Find where the given text appears and provide that cell's center as (x, y) coordinate. 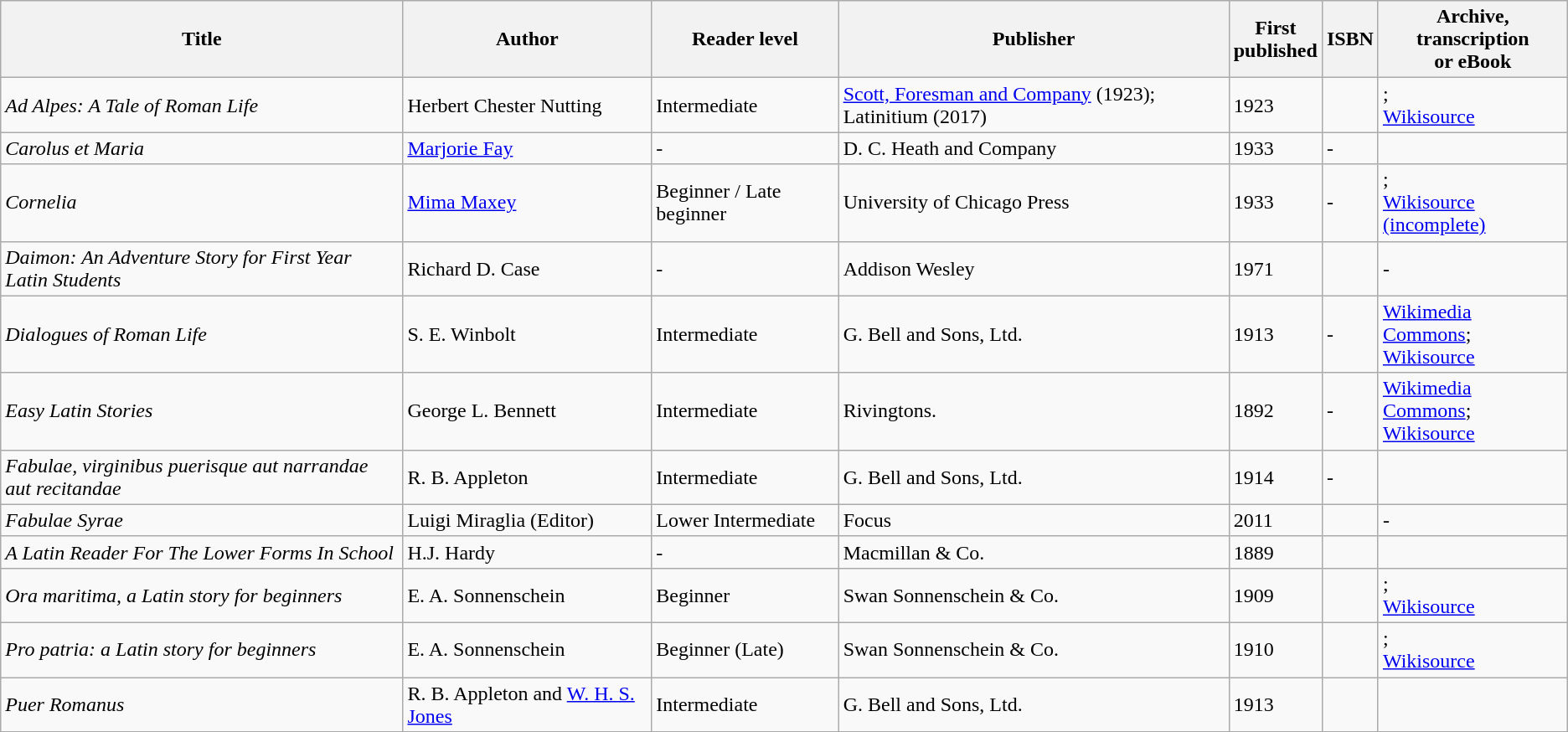
Luigi Miraglia (Editor) (528, 520)
Cornelia (202, 203)
Focus (1034, 520)
1971 (1275, 268)
R. B. Appleton (528, 477)
Ora maritima, a Latin story for beginners (202, 595)
Scott, Foresman and Company (1923); Latinitium (2017) (1034, 106)
Puer Romanus (202, 704)
Fabulae Syrae (202, 520)
S. E. Winbolt (528, 334)
Title (202, 39)
University of Chicago Press (1034, 203)
1923 (1275, 106)
Beginner (Late) (745, 650)
; Wikisource (incomplete) (1473, 203)
Reader level (745, 39)
Marjorie Fay (528, 148)
A Latin Reader For The Lower Forms In School (202, 552)
Fabulae, virginibus puerisque aut narrandae aut recitandae (202, 477)
1909 (1275, 595)
Dialogues of Roman Life (202, 334)
Publisher (1034, 39)
1910 (1275, 650)
Pro patria: a Latin story for beginners (202, 650)
R. B. Appleton and W. H. S. Jones (528, 704)
1892 (1275, 411)
Addison Wesley (1034, 268)
Macmillan & Co. (1034, 552)
Author (528, 39)
ISBN (1350, 39)
Beginner (745, 595)
H.J. Hardy (528, 552)
Herbert Chester Nutting (528, 106)
George L. Bennett (528, 411)
1914 (1275, 477)
Ad Alpes: A Tale of Roman Life (202, 106)
Lower Intermediate (745, 520)
Easy Latin Stories (202, 411)
2011 (1275, 520)
Carolus et Maria (202, 148)
Beginner / Late beginner (745, 203)
1889 (1275, 552)
Mima Maxey (528, 203)
Archive,transcriptionor eBook (1473, 39)
Rivingtons. (1034, 411)
Richard D. Case (528, 268)
Daimon: An Adventure Story for First Year Latin Students (202, 268)
D. C. Heath and Company (1034, 148)
Firstpublished (1275, 39)
